Pinpoint the cell where the given text exists, returning its (X, Y) midpoint coordinate. 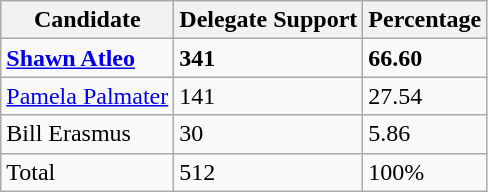
141 (268, 96)
Pamela Palmater (88, 96)
30 (268, 134)
Bill Erasmus (88, 134)
5.86 (425, 134)
Candidate (88, 20)
27.54 (425, 96)
Delegate Support (268, 20)
100% (425, 172)
512 (268, 172)
341 (268, 58)
Shawn Atleo (88, 58)
Percentage (425, 20)
66.60 (425, 58)
Total (88, 172)
